Determine the (X, Y) coordinate at the center of the cell enclosing the given text.  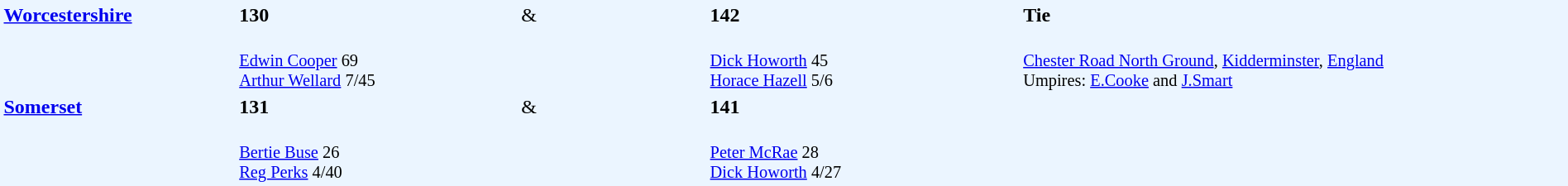
142 (864, 15)
Tie (1293, 15)
Somerset (119, 139)
Dick Howorth 45 Horace Hazell 5/6 (864, 61)
Worcestershire (119, 47)
130 (378, 15)
Chester Road North Ground, Kidderminster, England Umpires: E.Cooke and J.Smart (1293, 107)
131 (378, 107)
Bertie Buse 26 Reg Perks 4/40 (378, 152)
Peter McRae 28 Dick Howorth 4/27 (864, 152)
Edwin Cooper 69 Arthur Wellard 7/45 (378, 61)
141 (864, 107)
